Determine the (X, Y) coordinate at the center of the cell enclosing the given text.  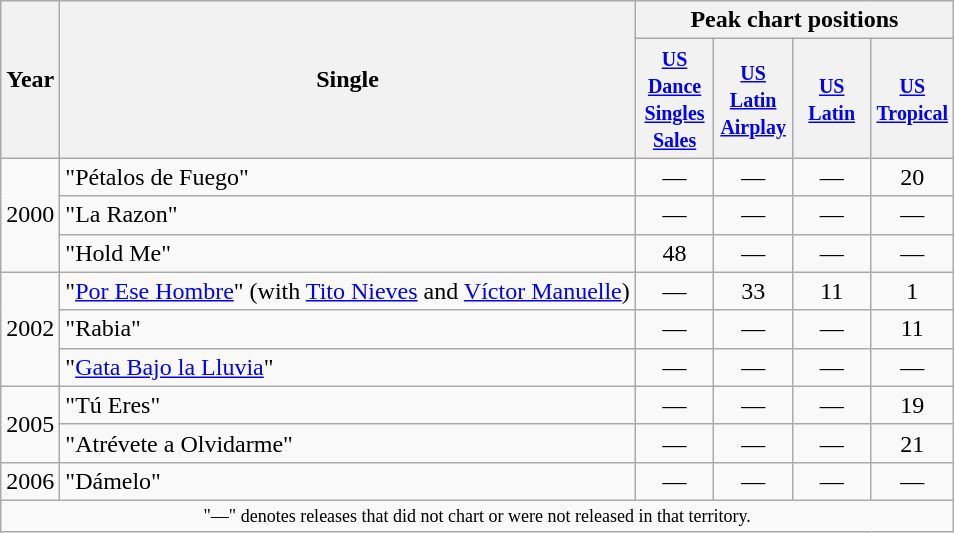
1 (912, 291)
Year (30, 80)
20 (912, 177)
"Rabia" (348, 329)
48 (674, 253)
US Latin Airplay (754, 98)
2005 (30, 424)
US Latin (832, 98)
21 (912, 443)
Single (348, 80)
"Atrévete a Olvidarme" (348, 443)
2006 (30, 481)
"Hold Me" (348, 253)
19 (912, 405)
"La Razon" (348, 215)
"—" denotes releases that did not chart or were not released in that territory. (478, 516)
"Pétalos de Fuego" (348, 177)
"Tú Eres" (348, 405)
"Dámelo" (348, 481)
US Dance Singles Sales (674, 98)
"Gata Bajo la Lluvia" (348, 367)
US Tropical (912, 98)
2000 (30, 215)
2002 (30, 329)
"Por Ese Hombre" (with Tito Nieves and Víctor Manuelle) (348, 291)
Peak chart positions (794, 20)
33 (754, 291)
